Detect which cell encompasses the target text, then output its (x, y) center coordinate. 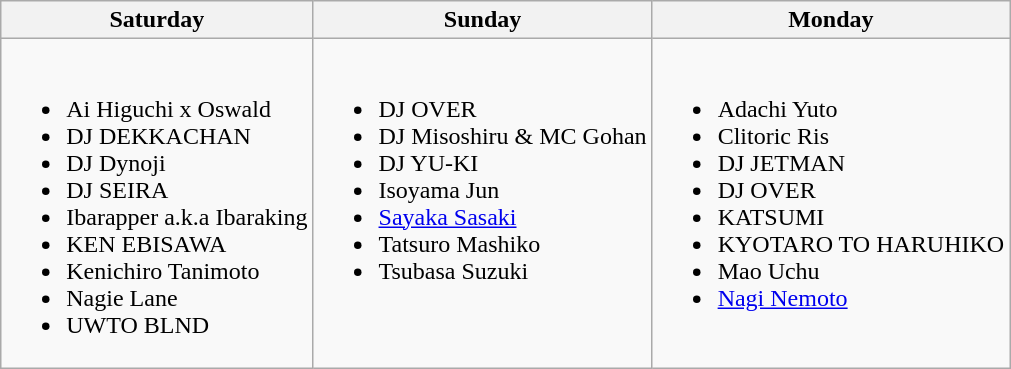
Monday (831, 20)
DJ OVERDJ Misoshiru & MC GohanDJ YU-KIIsoyama JunSayaka SasakiTatsuro MashikoTsubasa Suzuki (482, 204)
Adachi YutoClitoric RisDJ JETMANDJ OVERKATSUMIKYOTARO TO HARUHIKOMao UchuNagi Nemoto (831, 204)
Sunday (482, 20)
Saturday (157, 20)
Ai Higuchi x OswaldDJ DEKKACHANDJ DynojiDJ SEIRAIbarapper a.k.a IbarakingKEN EBISAWAKenichiro TanimotoNagie LaneUWTO BLND (157, 204)
